Extract the [x, y] coordinate from the center of the cell holding the provided text.  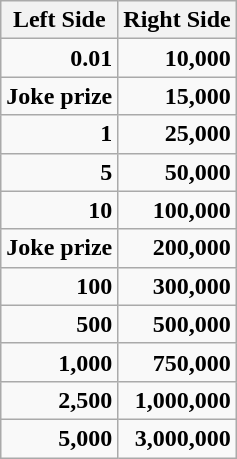
100,000 [177, 210]
Left Side [60, 20]
50,000 [177, 172]
500,000 [177, 324]
5,000 [60, 438]
500 [60, 324]
200,000 [177, 248]
10 [60, 210]
0.01 [60, 58]
1 [60, 134]
100 [60, 286]
750,000 [177, 362]
3,000,000 [177, 438]
1,000 [60, 362]
Right Side [177, 20]
15,000 [177, 96]
2,500 [60, 400]
5 [60, 172]
1,000,000 [177, 400]
300,000 [177, 286]
10,000 [177, 58]
25,000 [177, 134]
